Return [X, Y] of the center of cell containing provided text 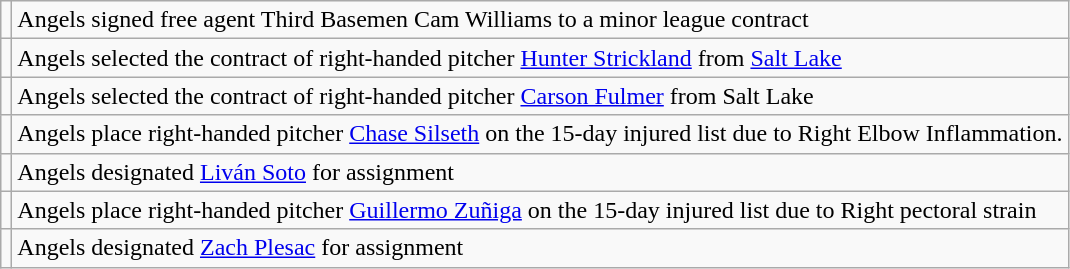
Angels selected the contract of right-handed pitcher Carson Fulmer from Salt Lake [540, 96]
Angels signed free agent Third Basemen Cam Williams to a minor league contract [540, 20]
Angels place right-handed pitcher Guillermo Zuñiga on the 15-day injured list due to Right pectoral strain [540, 210]
Angels designated Zach Plesac for assignment [540, 248]
Angels place right-handed pitcher Chase Silseth on the 15-day injured list due to Right Elbow Inflammation. [540, 134]
Angels designated Liván Soto for assignment [540, 172]
Angels selected the contract of right-handed pitcher Hunter Strickland from Salt Lake [540, 58]
